Find where the given text appears and provide that cell's center as [x, y] coordinate. 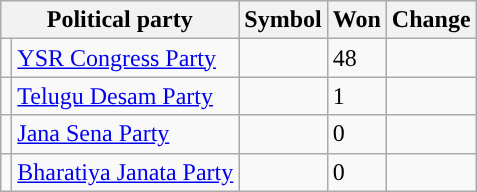
Won [356, 20]
Change [431, 20]
YSR Congress Party [126, 58]
Symbol [283, 20]
1 [356, 96]
Political party [120, 20]
Bharatiya Janata Party [126, 172]
Jana Sena Party [126, 134]
Telugu Desam Party [126, 96]
48 [356, 58]
